Extract the (X, Y) coordinate from the center of the cell holding the provided text.  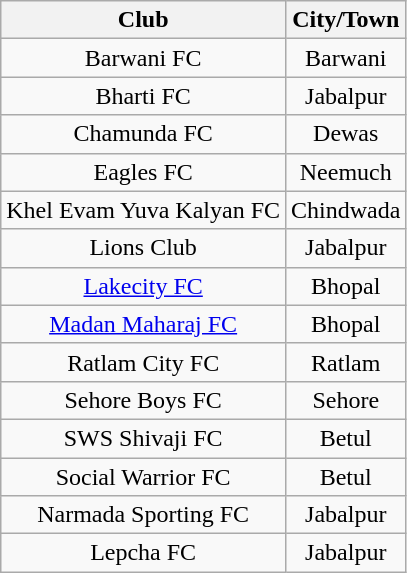
Social Warrior FC (144, 477)
Ratlam City FC (144, 362)
Khel Evam Yuva Kalyan FC (144, 210)
Club (144, 20)
Madan Maharaj FC (144, 324)
Sehore (346, 400)
Dewas (346, 134)
Lepcha FC (144, 553)
Lions Club (144, 248)
City/Town (346, 20)
Neemuch (346, 172)
Chindwada (346, 210)
Barwani FC (144, 58)
Narmada Sporting FC (144, 515)
Sehore Boys FC (144, 400)
Eagles FC (144, 172)
Ratlam (346, 362)
Chamunda FC (144, 134)
SWS Shivaji FC (144, 438)
Barwani (346, 58)
Bharti FC (144, 96)
Lakecity FC (144, 286)
